Provide the [X, Y] coordinate of the cell's center where the given text is located.  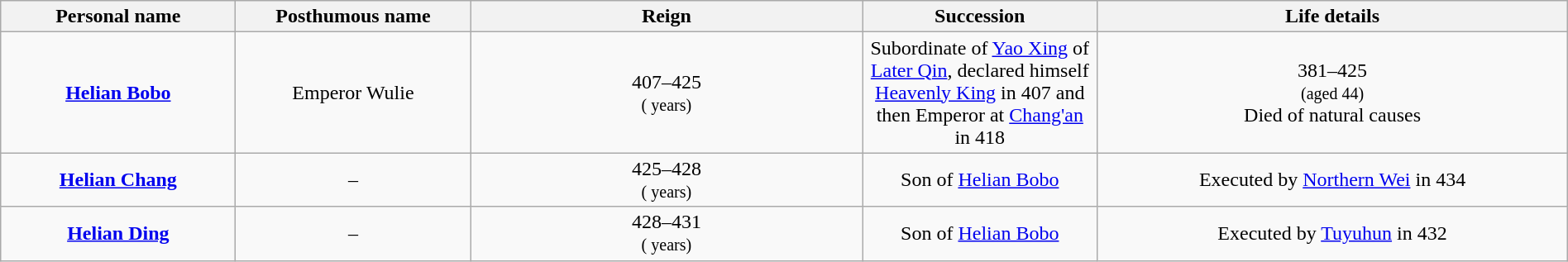
Reign [667, 17]
381–425(aged 44)Died of natural causes [1332, 93]
Life details [1332, 17]
Personal name [118, 17]
Executed by Tuyuhun in 432 [1332, 233]
428–431( years) [667, 233]
425–428( years) [667, 180]
Posthumous name [353, 17]
Subordinate of Yao Xing of Later Qin, declared himself Heavenly King in 407 and then Emperor at Chang'an in 418 [980, 93]
Helian Bobo [118, 93]
Helian Chang [118, 180]
Succession [980, 17]
Executed by Northern Wei in 434 [1332, 180]
Emperor Wulie [353, 93]
Helian Ding [118, 233]
407–425( years) [667, 93]
